Return the [x, y] coordinate for the center point of the cell that contains the specified text.  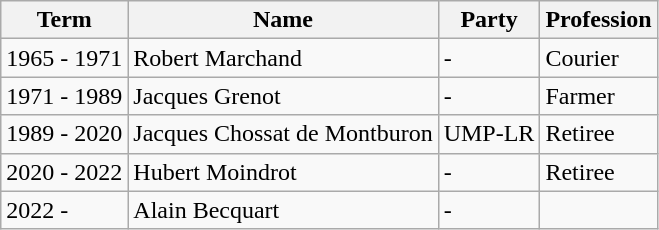
Robert Marchand [283, 58]
1989 - 2020 [64, 134]
Hubert Moindrot [283, 172]
1971 - 1989 [64, 96]
2020 - 2022 [64, 172]
Party [489, 20]
Profession [598, 20]
Alain Becquart [283, 210]
Jacques Chossat de Montburon [283, 134]
Courier [598, 58]
UMP-LR [489, 134]
2022 - [64, 210]
1965 - 1971 [64, 58]
Term [64, 20]
Jacques Grenot [283, 96]
Name [283, 20]
Farmer [598, 96]
